Scan for the cell matching the given text and deliver its [x, y] coordinate at center. 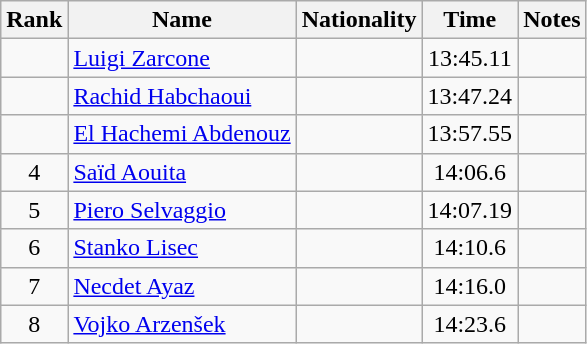
14:06.6 [470, 172]
14:23.6 [470, 324]
6 [34, 248]
Nationality [359, 20]
Notes [552, 20]
Piero Selvaggio [182, 210]
Stanko Lisec [182, 248]
Time [470, 20]
13:57.55 [470, 134]
13:45.11 [470, 58]
7 [34, 286]
Luigi Zarcone [182, 58]
Necdet Ayaz [182, 286]
Vojko Arzenšek [182, 324]
14:16.0 [470, 286]
Rank [34, 20]
13:47.24 [470, 96]
Saïd Aouita [182, 172]
5 [34, 210]
Name [182, 20]
Rachid Habchaoui [182, 96]
14:07.19 [470, 210]
8 [34, 324]
14:10.6 [470, 248]
4 [34, 172]
El Hachemi Abdenouz [182, 134]
